For the text-containing cell, return its midpoint in [X, Y] coordinate format. 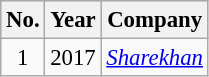
1 [23, 58]
Sharekhan [154, 58]
No. [23, 20]
Company [154, 20]
2017 [73, 58]
Year [73, 20]
